Return [x, y] of the center of cell containing provided text 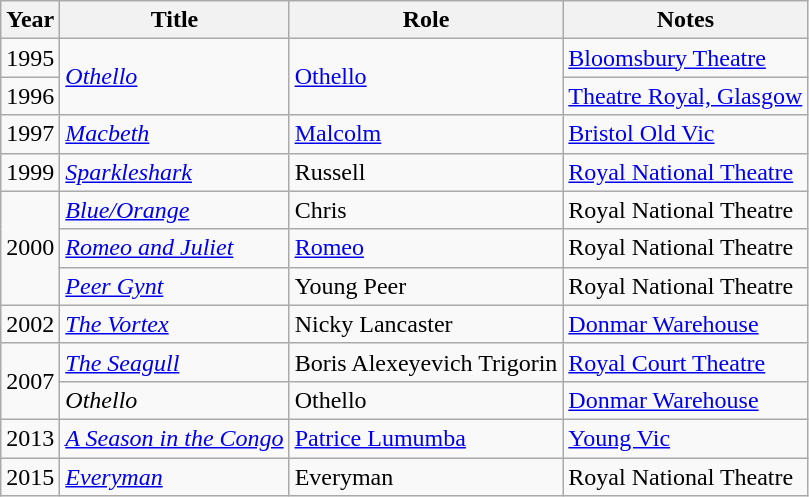
2015 [30, 477]
1995 [30, 58]
Macbeth [174, 134]
1996 [30, 96]
Theatre Royal, Glasgow [686, 96]
Title [174, 20]
Year [30, 20]
Bristol Old Vic [686, 134]
Role [426, 20]
Malcolm [426, 134]
2013 [30, 438]
2002 [30, 324]
Chris [426, 210]
The Seagull [174, 362]
2000 [30, 248]
Notes [686, 20]
Boris Alexeyevich Trigorin [426, 362]
2007 [30, 381]
Royal Court Theatre [686, 362]
Young Peer [426, 286]
Young Vic [686, 438]
Romeo and Juliet [174, 248]
Sparkleshark [174, 172]
Peer Gynt [174, 286]
Bloomsbury Theatre [686, 58]
1997 [30, 134]
Romeo [426, 248]
Patrice Lumumba [426, 438]
1999 [30, 172]
Russell [426, 172]
Blue/Orange [174, 210]
A Season in the Congo [174, 438]
The Vortex [174, 324]
Nicky Lancaster [426, 324]
